Output the (x, y) coordinate of the center of the cell containing the given text.  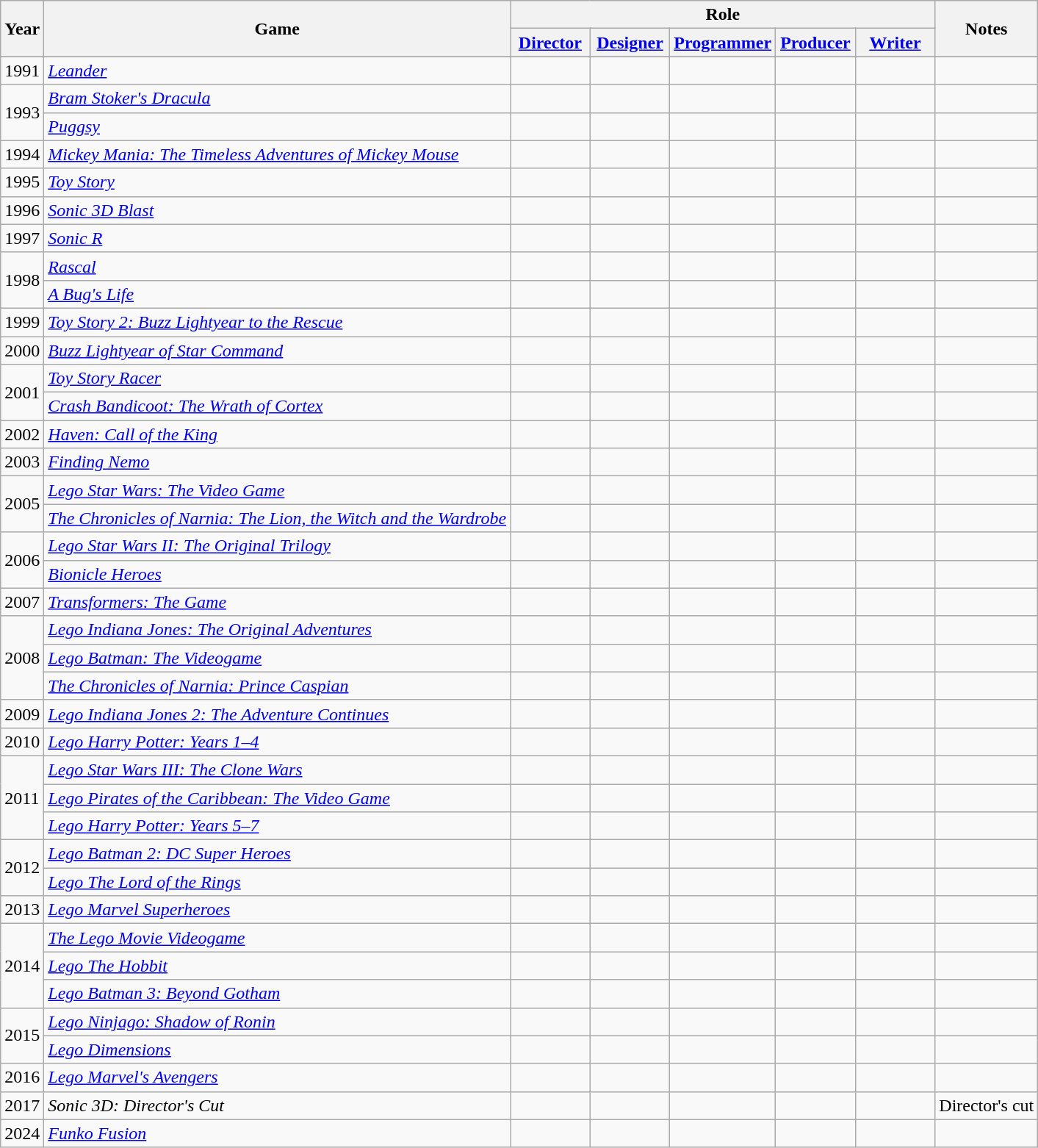
Bram Stoker's Dracula (278, 98)
2013 (22, 910)
Designer (630, 43)
Role (723, 15)
Writer (895, 43)
The Chronicles of Narnia: The Lion, the Witch and the Wardrobe (278, 518)
Finding Nemo (278, 462)
2012 (22, 868)
Funko Fusion (278, 1133)
Toy Story (278, 182)
2024 (22, 1133)
2014 (22, 966)
1998 (22, 280)
Lego Batman 2: DC Super Heroes (278, 854)
Producer (815, 43)
Sonic 3D Blast (278, 210)
Lego Marvel's Avengers (278, 1077)
2003 (22, 462)
2017 (22, 1105)
Director (551, 43)
Notes (987, 29)
1995 (22, 182)
Lego Harry Potter: Years 5–7 (278, 826)
Director's cut (987, 1105)
Bionicle Heroes (278, 574)
Crash Bandicoot: The Wrath of Cortex (278, 406)
Lego Batman: The Videogame (278, 658)
Lego Star Wars: The Video Game (278, 490)
1999 (22, 322)
Lego Batman 3: Beyond Gotham (278, 994)
Toy Story 2: Buzz Lightyear to the Rescue (278, 322)
1993 (22, 112)
Lego The Lord of the Rings (278, 882)
Rascal (278, 266)
Leander (278, 71)
The Lego Movie Videogame (278, 938)
Transformers: The Game (278, 602)
Lego Pirates of the Caribbean: The Video Game (278, 797)
Programmer (723, 43)
2016 (22, 1077)
2015 (22, 1036)
Sonic R (278, 238)
Lego Ninjago: Shadow of Ronin (278, 1022)
Puggsy (278, 126)
Lego The Hobbit (278, 966)
2006 (22, 560)
Lego Dimensions (278, 1050)
2007 (22, 602)
A Bug's Life (278, 294)
Lego Indiana Jones 2: The Adventure Continues (278, 714)
2005 (22, 504)
2001 (22, 392)
Year (22, 29)
Lego Marvel Superheroes (278, 910)
Lego Star Wars III: The Clone Wars (278, 769)
Game (278, 29)
1996 (22, 210)
Lego Harry Potter: Years 1–4 (278, 742)
Buzz Lightyear of Star Command (278, 351)
The Chronicles of Narnia: Prince Caspian (278, 686)
Haven: Call of the King (278, 434)
1991 (22, 71)
Mickey Mania: The Timeless Adventures of Mickey Mouse (278, 154)
2009 (22, 714)
Lego Indiana Jones: The Original Adventures (278, 630)
2011 (22, 797)
Sonic 3D: Director's Cut (278, 1105)
2000 (22, 351)
2002 (22, 434)
Lego Star Wars II: The Original Trilogy (278, 546)
1997 (22, 238)
2008 (22, 658)
Toy Story Racer (278, 379)
2010 (22, 742)
1994 (22, 154)
